Pinpoint the cell where the given text exists, returning its (x, y) midpoint coordinate. 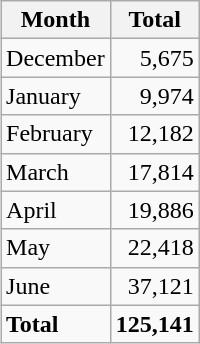
January (56, 96)
May (56, 248)
5,675 (154, 58)
Month (56, 20)
April (56, 210)
June (56, 286)
9,974 (154, 96)
17,814 (154, 172)
March (56, 172)
22,418 (154, 248)
37,121 (154, 286)
December (56, 58)
125,141 (154, 324)
February (56, 134)
19,886 (154, 210)
12,182 (154, 134)
